Provide the (X, Y) coordinate of the cell's center where the given text is located.  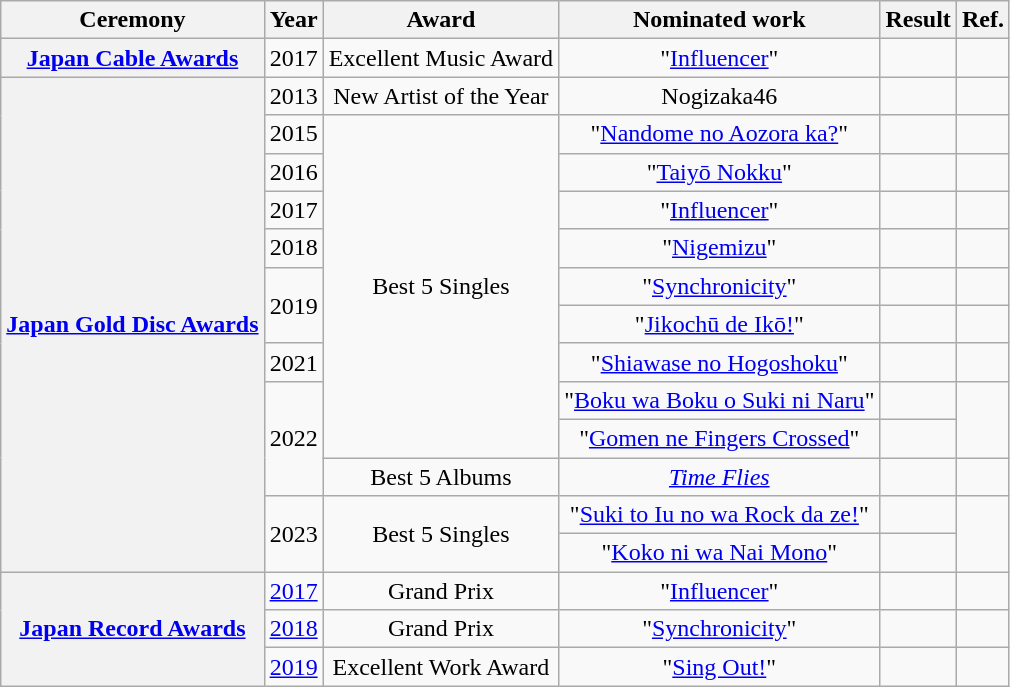
"Gomen ne Fingers Crossed" (720, 438)
Nominated work (720, 20)
2022 (294, 438)
"Suki to Iu no wa Rock da ze!" (720, 515)
Japan Cable Awards (132, 58)
New Artist of the Year (440, 96)
Ref. (982, 20)
2023 (294, 534)
"Sing Out!" (720, 667)
Excellent Work Award (440, 667)
"Nigemizu" (720, 248)
"Shiawase no Hogoshoku" (720, 362)
2021 (294, 362)
2015 (294, 134)
Excellent Music Award (440, 58)
"Nandome no Aozora ka?" (720, 134)
"Koko ni wa Nai Mono" (720, 553)
"Jikochū de Ikō!" (720, 324)
2013 (294, 96)
Award (440, 20)
Japan Gold Disc Awards (132, 324)
Year (294, 20)
"Boku wa Boku o Suki ni Naru" (720, 400)
Time Flies (720, 477)
Result (918, 20)
Best 5 Albums (440, 477)
2016 (294, 172)
Japan Record Awards (132, 629)
Ceremony (132, 20)
"Taiyō Nokku" (720, 172)
Nogizaka46 (720, 96)
